Detect which cell encompasses the target text, then output its [x, y] center coordinate. 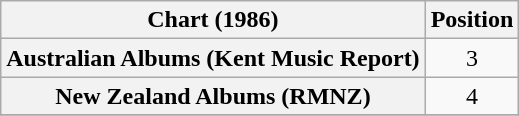
Position [472, 20]
Chart (1986) [213, 20]
New Zealand Albums (RMNZ) [213, 96]
3 [472, 58]
Australian Albums (Kent Music Report) [213, 58]
4 [472, 96]
